Scan for the cell matching the given text and deliver its (x, y) coordinate at center. 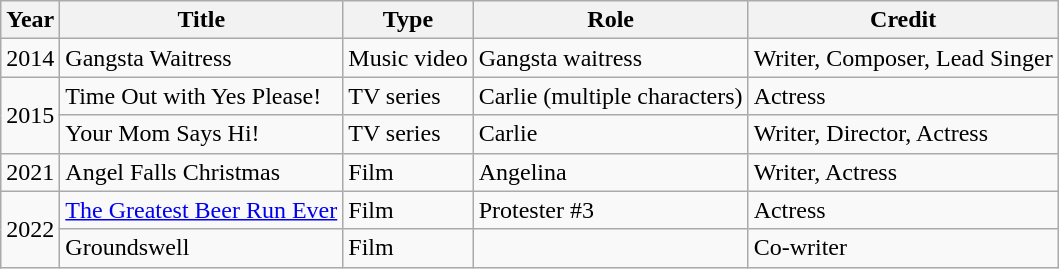
Carlie (610, 134)
Music video (408, 58)
Title (202, 20)
The Greatest Beer Run Ever (202, 210)
Angelina (610, 172)
2022 (30, 229)
Credit (903, 20)
Protester #3 (610, 210)
Type (408, 20)
Gangsta waitress (610, 58)
Co-writer (903, 248)
Role (610, 20)
Gangsta Waitress (202, 58)
Writer, Director, Actress (903, 134)
Writer, Actress (903, 172)
Your Mom Says Hi! (202, 134)
2014 (30, 58)
Year (30, 20)
Time Out with Yes Please! (202, 96)
Carlie (multiple characters) (610, 96)
Angel Falls Christmas (202, 172)
2021 (30, 172)
Groundswell (202, 248)
Writer, Composer, Lead Singer (903, 58)
2015 (30, 115)
